Locate the cell with the specified text and output its (X, Y) center coordinate. 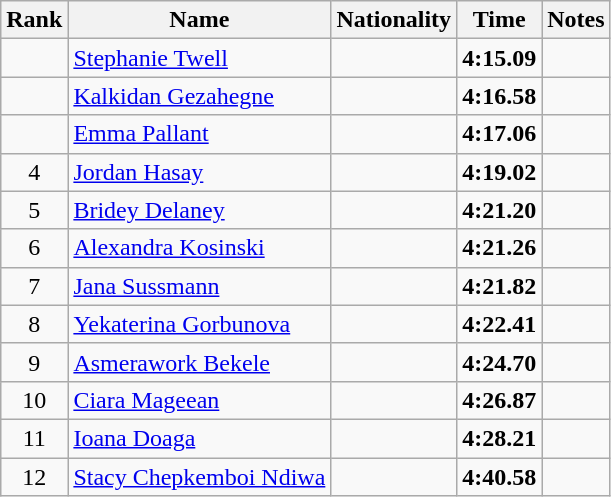
Bridey Delaney (200, 210)
4:28.21 (500, 438)
11 (34, 438)
4:16.58 (500, 96)
Notes (576, 20)
4:19.02 (500, 172)
4:21.82 (500, 286)
4:26.87 (500, 400)
Jordan Hasay (200, 172)
10 (34, 400)
Nationality (394, 20)
Stacy Chepkemboi Ndiwa (200, 477)
Ciara Mageean (200, 400)
Asmerawork Bekele (200, 362)
Ioana Doaga (200, 438)
7 (34, 286)
Kalkidan Gezahegne (200, 96)
Rank (34, 20)
Name (200, 20)
4 (34, 172)
8 (34, 324)
4:21.20 (500, 210)
9 (34, 362)
4:40.58 (500, 477)
Emma Pallant (200, 134)
6 (34, 248)
12 (34, 477)
Yekaterina Gorbunova (200, 324)
Jana Sussmann (200, 286)
4:15.09 (500, 58)
Time (500, 20)
4:22.41 (500, 324)
Alexandra Kosinski (200, 248)
4:17.06 (500, 134)
4:21.26 (500, 248)
4:24.70 (500, 362)
5 (34, 210)
Stephanie Twell (200, 58)
